Extract the (X, Y) coordinate from the center of the cell holding the provided text.  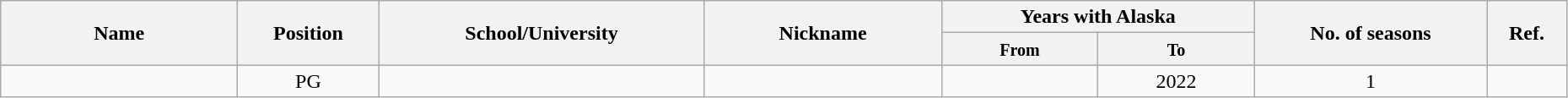
From (1020, 49)
School/University (542, 33)
To (1177, 49)
Nickname (823, 33)
Name (120, 33)
2022 (1177, 81)
Position (309, 33)
No. of seasons (1370, 33)
1 (1370, 81)
PG (309, 81)
Ref. (1527, 33)
Years with Alaska (1098, 17)
